Determine the (x, y) coordinate at the center of the cell enclosing the given text.  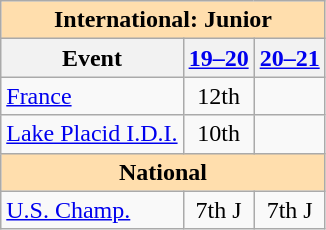
National (163, 172)
Lake Placid I.D.I. (92, 134)
19–20 (218, 58)
Event (92, 58)
12th (218, 96)
France (92, 96)
20–21 (290, 58)
International: Junior (163, 20)
10th (218, 134)
U.S. Champ. (92, 210)
